Find where the given text appears and provide that cell's center as [x, y] coordinate. 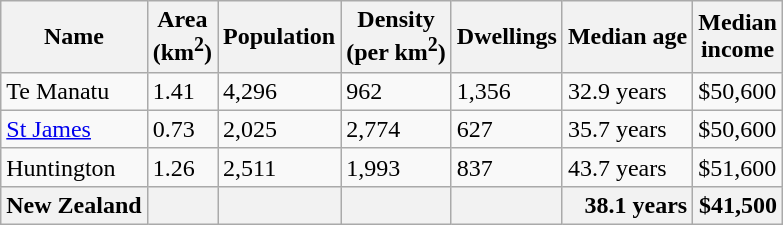
43.7 years [627, 167]
Medianincome [738, 37]
2,774 [396, 129]
2,025 [280, 129]
1.41 [182, 91]
2,511 [280, 167]
32.9 years [627, 91]
Dwellings [506, 37]
Density(per km2) [396, 37]
$41,500 [738, 205]
Huntington [74, 167]
4,296 [280, 91]
0.73 [182, 129]
962 [396, 91]
Name [74, 37]
837 [506, 167]
38.1 years [627, 205]
1,356 [506, 91]
35.7 years [627, 129]
St James [74, 129]
Area(km2) [182, 37]
$51,600 [738, 167]
Median age [627, 37]
1.26 [182, 167]
Population [280, 37]
Te Manatu [74, 91]
New Zealand [74, 205]
627 [506, 129]
1,993 [396, 167]
